Output the (X, Y) coordinate of the center of the cell containing the given text.  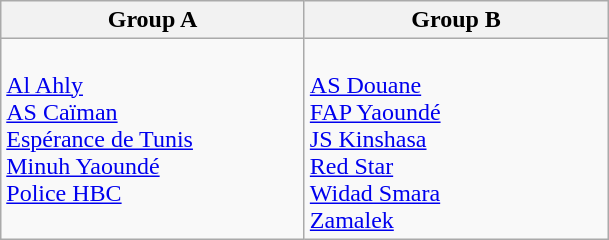
Group A (153, 20)
Group B (456, 20)
AS Douane FAP Yaoundé JS Kinshasa Red Star Widad Smara Zamalek (456, 139)
Al Ahly AS Caïman Espérance de Tunis Minuh Yaoundé Police HBC (153, 139)
